Search for the cell housing the specified text and yield its (X, Y) center coordinate. 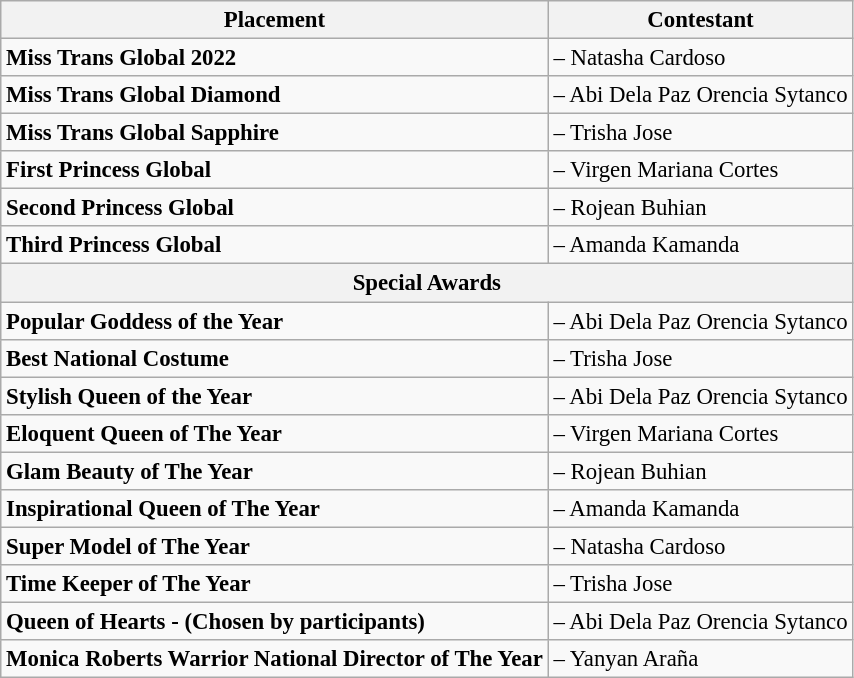
Placement (274, 20)
Super Model of The Year (274, 546)
– Yanyan Araña (700, 659)
Special Awards (427, 283)
Popular Goddess of the Year (274, 321)
Stylish Queen of the Year (274, 396)
Second Princess Global (274, 208)
Glam Beauty of The Year (274, 471)
Contestant (700, 20)
First Princess Global (274, 170)
Monica Roberts Warrior National Director of The Year (274, 659)
Inspirational Queen of The Year (274, 509)
Queen of Hearts - (Chosen by participants) (274, 621)
Third Princess Global (274, 245)
Miss Trans Global 2022 (274, 58)
Best National Costume (274, 358)
Miss Trans Global Diamond (274, 95)
Miss Trans Global Sapphire (274, 133)
Time Keeper of The Year (274, 584)
Eloquent Queen of The Year (274, 433)
